Provide the [X, Y] coordinate of the cell's center where the given text is located.  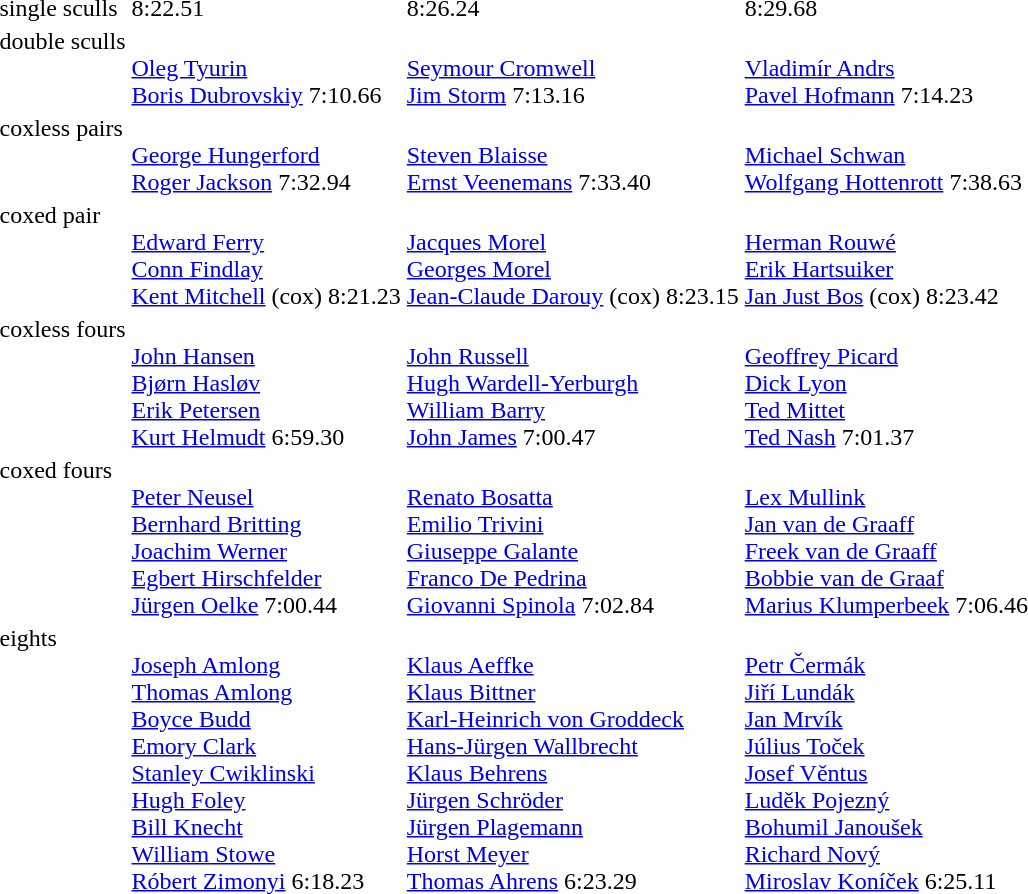
Seymour Cromwell Jim Storm 7:13.16 [572, 68]
John HansenBjørn HasløvErik PetersenKurt Helmudt 6:59.30 [266, 383]
Steven Blaisse Ernst Veenemans 7:33.40 [572, 155]
Jacques MorelGeorges MorelJean-Claude Darouy (cox) 8:23.15 [572, 256]
Edward FerryConn FindlayKent Mitchell (cox) 8:21.23 [266, 256]
Renato BosattaEmilio TriviniGiuseppe GalanteFranco De PedrinaGiovanni Spinola 7:02.84 [572, 538]
George Hungerford Roger Jackson 7:32.94 [266, 155]
John RussellHugh Wardell-YerburghWilliam BarryJohn James 7:00.47 [572, 383]
Oleg Tyurin Boris Dubrovskiy 7:10.66 [266, 68]
Peter NeuselBernhard BrittingJoachim WernerEgbert HirschfelderJürgen Oelke 7:00.44 [266, 538]
